Find where the given text appears and provide that cell's center as (X, Y) coordinate. 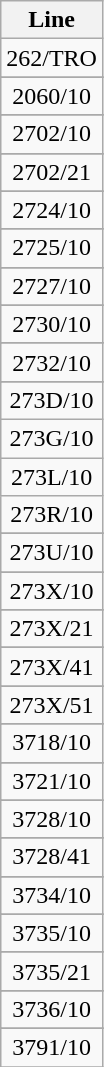
2060/10 (52, 96)
273X/21 (52, 629)
2732/10 (52, 362)
3728/10 (52, 819)
2725/10 (52, 248)
273D/10 (52, 400)
2727/10 (52, 286)
273X/51 (52, 705)
2702/21 (52, 172)
3735/21 (52, 971)
3735/10 (52, 933)
273X/41 (52, 667)
273U/10 (52, 553)
273X/10 (52, 591)
273L/10 (52, 477)
3734/10 (52, 895)
3728/41 (52, 857)
3736/10 (52, 1009)
3791/10 (52, 1047)
Line (52, 20)
3718/10 (52, 743)
273R/10 (52, 515)
2730/10 (52, 324)
2724/10 (52, 210)
2702/10 (52, 134)
262/TRO (52, 58)
273G/10 (52, 438)
3721/10 (52, 781)
